For the text-containing cell, return its midpoint in [X, Y] coordinate format. 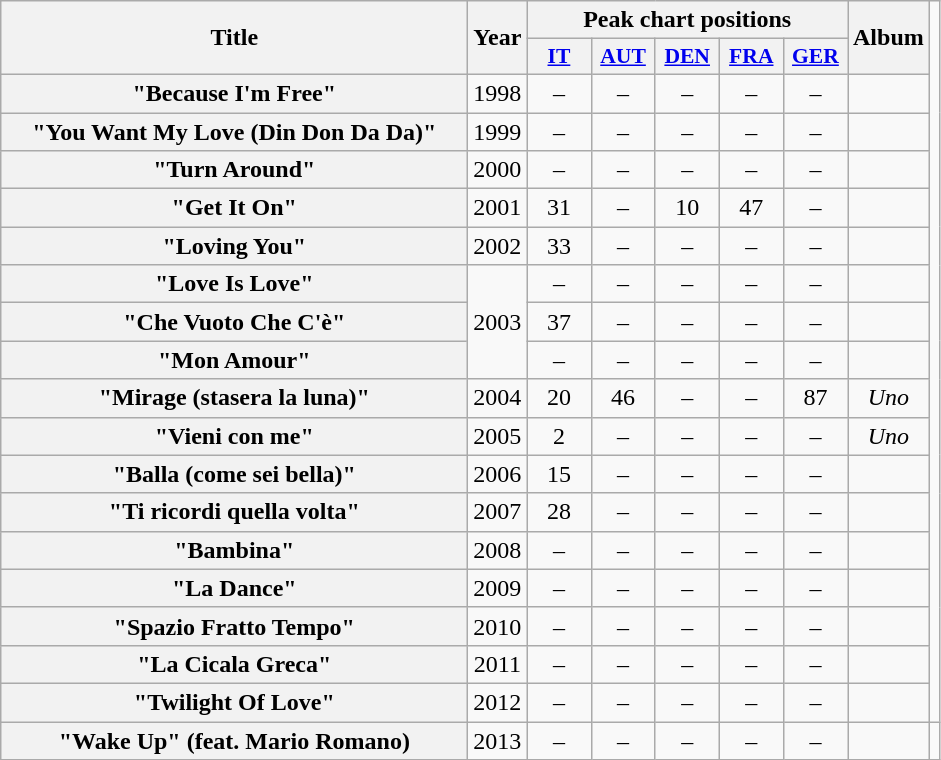
2001 [498, 208]
"Bambina" [234, 550]
"La Cicala Greca" [234, 664]
Title [234, 38]
31 [559, 208]
"Vieni con me" [234, 436]
37 [559, 322]
"You Want My Love (Din Don Da Da)" [234, 131]
2002 [498, 246]
2010 [498, 626]
2011 [498, 664]
AUT [623, 57]
2004 [498, 398]
GER [815, 57]
"Ti ricordi quella volta" [234, 512]
"Che Vuoto Che C'è" [234, 322]
"Spazio Fratto Tempo" [234, 626]
46 [623, 398]
2003 [498, 322]
2 [559, 436]
DEN [687, 57]
IT [559, 57]
47 [751, 208]
"Wake Up" (feat. Mario Romano) [234, 741]
2008 [498, 550]
20 [559, 398]
1998 [498, 93]
Year [498, 38]
15 [559, 474]
Album [889, 38]
"Mon Amour" [234, 360]
"Because I'm Free" [234, 93]
2006 [498, 474]
"Loving You" [234, 246]
"Love Is Love" [234, 284]
FRA [751, 57]
1999 [498, 131]
"La Dance" [234, 588]
"Balla (come sei bella)" [234, 474]
2009 [498, 588]
"Mirage (stasera la luna)" [234, 398]
Peak chart positions [688, 20]
2013 [498, 741]
"Twilight Of Love" [234, 702]
2005 [498, 436]
28 [559, 512]
2000 [498, 170]
2012 [498, 702]
87 [815, 398]
"Get It On" [234, 208]
33 [559, 246]
2007 [498, 512]
"Turn Around" [234, 170]
10 [687, 208]
